Identify which cell holds the provided text, then report its [x, y] central coordinate. 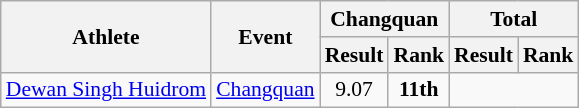
Total [514, 19]
Event [265, 36]
Dewan Singh Huidrom [106, 90]
Athlete [106, 36]
11th [418, 90]
9.07 [354, 90]
